Pinpoint the cell where the given text exists, returning its (X, Y) midpoint coordinate. 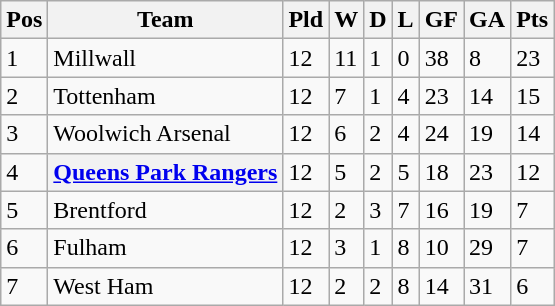
Pos (24, 20)
L (406, 20)
Millwall (166, 58)
Woolwich Arsenal (166, 134)
29 (488, 248)
38 (441, 58)
D (378, 20)
Queens Park Rangers (166, 172)
Brentford (166, 210)
GF (441, 20)
15 (532, 96)
16 (441, 210)
Team (166, 20)
11 (346, 58)
18 (441, 172)
24 (441, 134)
Tottenham (166, 96)
31 (488, 286)
Pts (532, 20)
West Ham (166, 286)
Pld (306, 20)
Fulham (166, 248)
GA (488, 20)
0 (406, 58)
10 (441, 248)
W (346, 20)
